Detect which cell encompasses the target text, then output its [x, y] center coordinate. 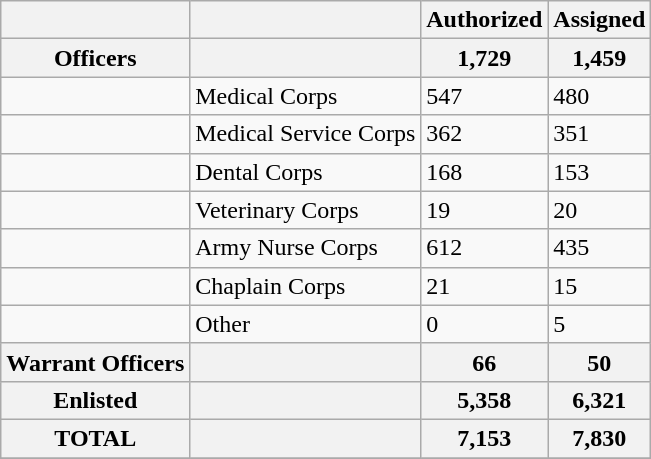
362 [484, 134]
21 [484, 286]
Dental Corps [306, 172]
66 [484, 362]
15 [600, 286]
7,830 [600, 438]
153 [600, 172]
Other [306, 324]
480 [600, 96]
612 [484, 248]
1,459 [600, 58]
351 [600, 134]
20 [600, 210]
5,358 [484, 400]
Veterinary Corps [306, 210]
Officers [96, 58]
0 [484, 324]
7,153 [484, 438]
547 [484, 96]
168 [484, 172]
Assigned [600, 20]
Authorized [484, 20]
50 [600, 362]
Army Nurse Corps [306, 248]
Chaplain Corps [306, 286]
Medical Service Corps [306, 134]
TOTAL [96, 438]
1,729 [484, 58]
Medical Corps [306, 96]
Warrant Officers [96, 362]
19 [484, 210]
5 [600, 324]
Enlisted [96, 400]
435 [600, 248]
6,321 [600, 400]
